From the cell containing the given text, extract its center point as (X, Y) coordinate. 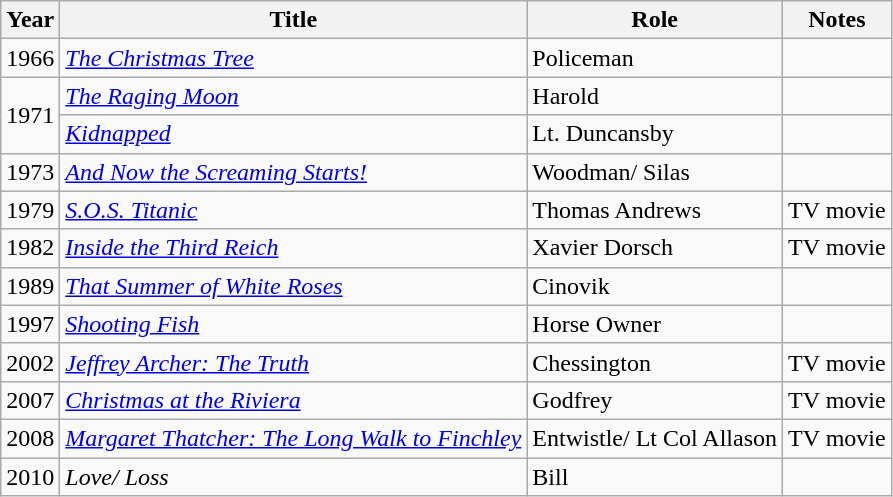
1971 (30, 115)
And Now the Screaming Starts! (294, 172)
1997 (30, 324)
That Summer of White Roses (294, 286)
Year (30, 20)
Lt. Duncansby (655, 134)
Role (655, 20)
Chessington (655, 362)
Woodman/ Silas (655, 172)
The Raging Moon (294, 96)
The Christmas Tree (294, 58)
Kidnapped (294, 134)
Horse Owner (655, 324)
2002 (30, 362)
1989 (30, 286)
Harold (655, 96)
Cinovik (655, 286)
Inside the Third Reich (294, 248)
Title (294, 20)
2008 (30, 438)
Entwistle/ Lt Col Allason (655, 438)
1973 (30, 172)
Jeffrey Archer: The Truth (294, 362)
Shooting Fish (294, 324)
Xavier Dorsch (655, 248)
Christmas at the Riviera (294, 400)
Policeman (655, 58)
2010 (30, 477)
2007 (30, 400)
Notes (838, 20)
Thomas Andrews (655, 210)
S.O.S. Titanic (294, 210)
Love/ Loss (294, 477)
1979 (30, 210)
Godfrey (655, 400)
Margaret Thatcher: The Long Walk to Finchley (294, 438)
1982 (30, 248)
1966 (30, 58)
Bill (655, 477)
